Identify which cell holds the provided text, then report its (X, Y) central coordinate. 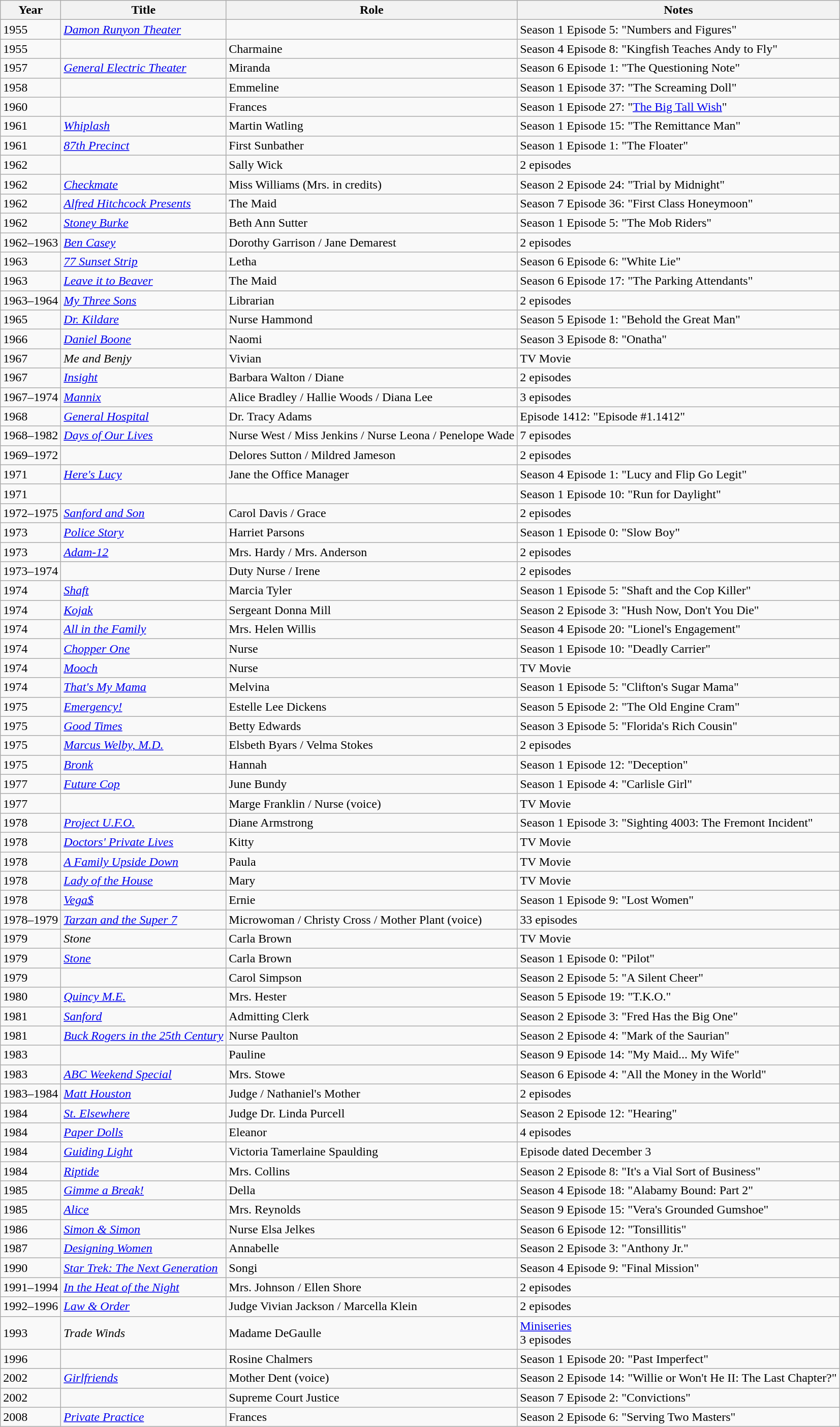
Nurse Paulton (372, 1036)
Season 1 Episode 20: "Past Imperfect" (678, 1359)
First Sunbather (372, 145)
Kojak (143, 610)
ABC Weekend Special (143, 1074)
1960 (30, 107)
1973–1974 (30, 571)
Matt Houston (143, 1094)
Season 2 Episode 8: "It's a Vial Sort of Business" (678, 1171)
1958 (30, 87)
Hannah (372, 765)
Lady of the House (143, 881)
Riptide (143, 1171)
1957 (30, 68)
Doctors' Private Lives (143, 842)
4 episodes (678, 1132)
Season 5 Episode 2: "The Old Engine Cram" (678, 707)
Gimme a Break! (143, 1191)
Harriet Parsons (372, 532)
Days of Our Lives (143, 436)
2008 (30, 1417)
Mother Dent (voice) (372, 1378)
87th Precinct (143, 145)
Madame DeGaulle (372, 1333)
1993 (30, 1333)
7 episodes (678, 436)
Law & Order (143, 1307)
Sanford and Son (143, 513)
1990 (30, 1268)
Season 2 Episode 12: "Hearing" (678, 1113)
Nurse Hammond (372, 320)
Guiding Light (143, 1151)
3 episodes (678, 397)
Stoney Burke (143, 223)
Barbara Walton / Diane (372, 378)
Project U.F.O. (143, 823)
Elsbeth Byars / Velma Stokes (372, 745)
Judge Vivian Jackson / Marcella Klein (372, 1307)
Season 1 Episode 9: "Lost Women" (678, 900)
Vivian (372, 358)
Betty Edwards (372, 726)
Pauline (372, 1055)
Season 2 Episode 14: "Willie or Won't He II: The Last Chapter?" (678, 1378)
Marcia Tyler (372, 591)
Season 9 Episode 14: "My Maid... My Wife" (678, 1055)
Season 1 Episode 1: "The Floater" (678, 145)
Sergeant Donna Mill (372, 610)
Judge Dr. Linda Purcell (372, 1113)
Buck Rogers in the 25th Century (143, 1036)
Episode 1412: "Episode #1.1412" (678, 416)
33 episodes (678, 920)
Mrs. Johnson / Ellen Shore (372, 1287)
1965 (30, 320)
Designing Women (143, 1249)
Leave it to Beaver (143, 281)
Season 9 Episode 15: "Vera's Grounded Gumshoe" (678, 1210)
June Bundy (372, 784)
Songi (372, 1268)
General Hospital (143, 416)
Simon & Simon (143, 1229)
Season 5 Episode 19: "T.K.O." (678, 997)
Season 6 Episode 12: "Tonsillitis" (678, 1229)
Mrs. Stowe (372, 1074)
Private Practice (143, 1417)
Daniel Boone (143, 339)
Insight (143, 378)
Beth Ann Sutter (372, 223)
Carol Davis / Grace (372, 513)
Season 6 Episode 17: "The Parking Attendants" (678, 281)
1969–1972 (30, 455)
Dr. Tracy Adams (372, 416)
Eleanor (372, 1132)
In the Heat of the Night (143, 1287)
77 Sunset Strip (143, 262)
Season 1 Episode 10: "Run for Daylight" (678, 494)
Supreme Court Justice (372, 1398)
Della (372, 1191)
Season 7 Episode 36: "First Class Honeymoon" (678, 203)
Season 3 Episode 8: "Onatha" (678, 339)
1978–1979 (30, 920)
St. Elsewhere (143, 1113)
Good Times (143, 726)
Whiplash (143, 126)
Season 2 Episode 4: "Mark of the Saurian" (678, 1036)
Future Cop (143, 784)
My Three Sons (143, 300)
Ernie (372, 900)
Alice (143, 1210)
Dr. Kildare (143, 320)
Delores Sutton / Mildred Jameson (372, 455)
1968–1982 (30, 436)
Vega$ (143, 900)
Season 1 Episode 0: "Pilot" (678, 958)
Alfred Hitchcock Presents (143, 203)
Carol Simpson (372, 978)
1991–1994 (30, 1287)
Duty Nurse / Irene (372, 571)
1967–1974 (30, 397)
1963–1964 (30, 300)
Paper Dolls (143, 1132)
Miss Williams (Mrs. in credits) (372, 184)
Season 4 Episode 8: "Kingfish Teaches Andy to Fly" (678, 49)
Mannix (143, 397)
Admitting Clerk (372, 1016)
Damon Runyon Theater (143, 29)
Season 2 Episode 3: "Anthony Jr." (678, 1249)
1986 (30, 1229)
Season 1 Episode 5: "Clifton's Sugar Mama" (678, 687)
Trade Winds (143, 1333)
1996 (30, 1359)
Season 1 Episode 27: "The Big Tall Wish" (678, 107)
Martin Watling (372, 126)
Season 1 Episode 5: "Shaft and the Cop Killer" (678, 591)
Charmaine (372, 49)
Season 1 Episode 12: "Deception" (678, 765)
Adam-12 (143, 552)
Alice Bradley / Hallie Woods / Diana Lee (372, 397)
Mrs. Helen Willis (372, 629)
Season 1 Episode 5: "Numbers and Figures" (678, 29)
Season 7 Episode 2: "Convictions" (678, 1398)
Season 4 Episode 1: "Lucy and Flip Go Legit" (678, 474)
Emmeline (372, 87)
General Electric Theater (143, 68)
Season 1 Episode 4: "Carlisle Girl" (678, 784)
Victoria Tamerlaine Spaulding (372, 1151)
Me and Benjy (143, 358)
Season 2 Episode 24: "Trial by Midnight" (678, 184)
Girlfriends (143, 1378)
Season 1 Episode 5: "The Mob Riders" (678, 223)
Season 2 Episode 3: "Fred Has the Big One" (678, 1016)
Paula (372, 862)
1992–1996 (30, 1307)
Microwoman / Christy Cross / Mother Plant (voice) (372, 920)
Marcus Welby, M.D. (143, 745)
1972–1975 (30, 513)
Nurse Elsa Jelkes (372, 1229)
Mrs. Reynolds (372, 1210)
Title (143, 10)
Nurse West / Miss Jenkins / Nurse Leona / Penelope Wade (372, 436)
Star Trek: The Next Generation (143, 1268)
Here's Lucy (143, 474)
Season 6 Episode 4: "All the Money in the World" (678, 1074)
Season 4 Episode 9: "Final Mission" (678, 1268)
Jane the Office Manager (372, 474)
Naomi (372, 339)
Notes (678, 10)
1962–1963 (30, 242)
Season 4 Episode 20: "Lionel's Engagement" (678, 629)
Season 3 Episode 5: "Florida's Rich Cousin" (678, 726)
A Family Upside Down (143, 862)
Season 6 Episode 6: "White Lie" (678, 262)
Season 5 Episode 1: "Behold the Great Man" (678, 320)
1968 (30, 416)
That's My Mama (143, 687)
Diane Armstrong (372, 823)
Checkmate (143, 184)
Season 1 Episode 15: "The Remittance Man" (678, 126)
Emergency! (143, 707)
Mrs. Hester (372, 997)
Quincy M.E. (143, 997)
Librarian (372, 300)
Sanford (143, 1016)
Annabelle (372, 1249)
Season 2 Episode 6: "Serving Two Masters" (678, 1417)
Tarzan and the Super 7 (143, 920)
Mooch (143, 668)
Melvina (372, 687)
Marge Franklin / Nurse (voice) (372, 803)
Role (372, 10)
Dorothy Garrison / Jane Demarest (372, 242)
Season 2 Episode 3: "Hush Now, Don't You Die" (678, 610)
Ben Casey (143, 242)
1987 (30, 1249)
Season 1 Episode 37: "The Screaming Doll" (678, 87)
Miranda (372, 68)
Season 1 Episode 10: "Deadly Carrier" (678, 649)
Judge / Nathaniel's Mother (372, 1094)
1966 (30, 339)
Chopper One (143, 649)
Episode dated December 3 (678, 1151)
Mary (372, 881)
Bronk (143, 765)
Estelle Lee Dickens (372, 707)
Mrs. Collins (372, 1171)
Police Story (143, 532)
Rosine Chalmers (372, 1359)
Letha (372, 262)
Year (30, 10)
Sally Wick (372, 165)
Kitty (372, 842)
Shaft (143, 591)
Season 2 Episode 5: "A Silent Cheer" (678, 978)
Mrs. Hardy / Mrs. Anderson (372, 552)
1980 (30, 997)
Season 1 Episode 0: "Slow Boy" (678, 532)
1983–1984 (30, 1094)
Miniseries3 episodes (678, 1333)
Season 6 Episode 1: "The Questioning Note" (678, 68)
Season 1 Episode 3: "Sighting 4003: The Fremont Incident" (678, 823)
Season 4 Episode 18: "Alabamy Bound: Part 2" (678, 1191)
All in the Family (143, 629)
